Detect which cell encompasses the target text, then output its [x, y] center coordinate. 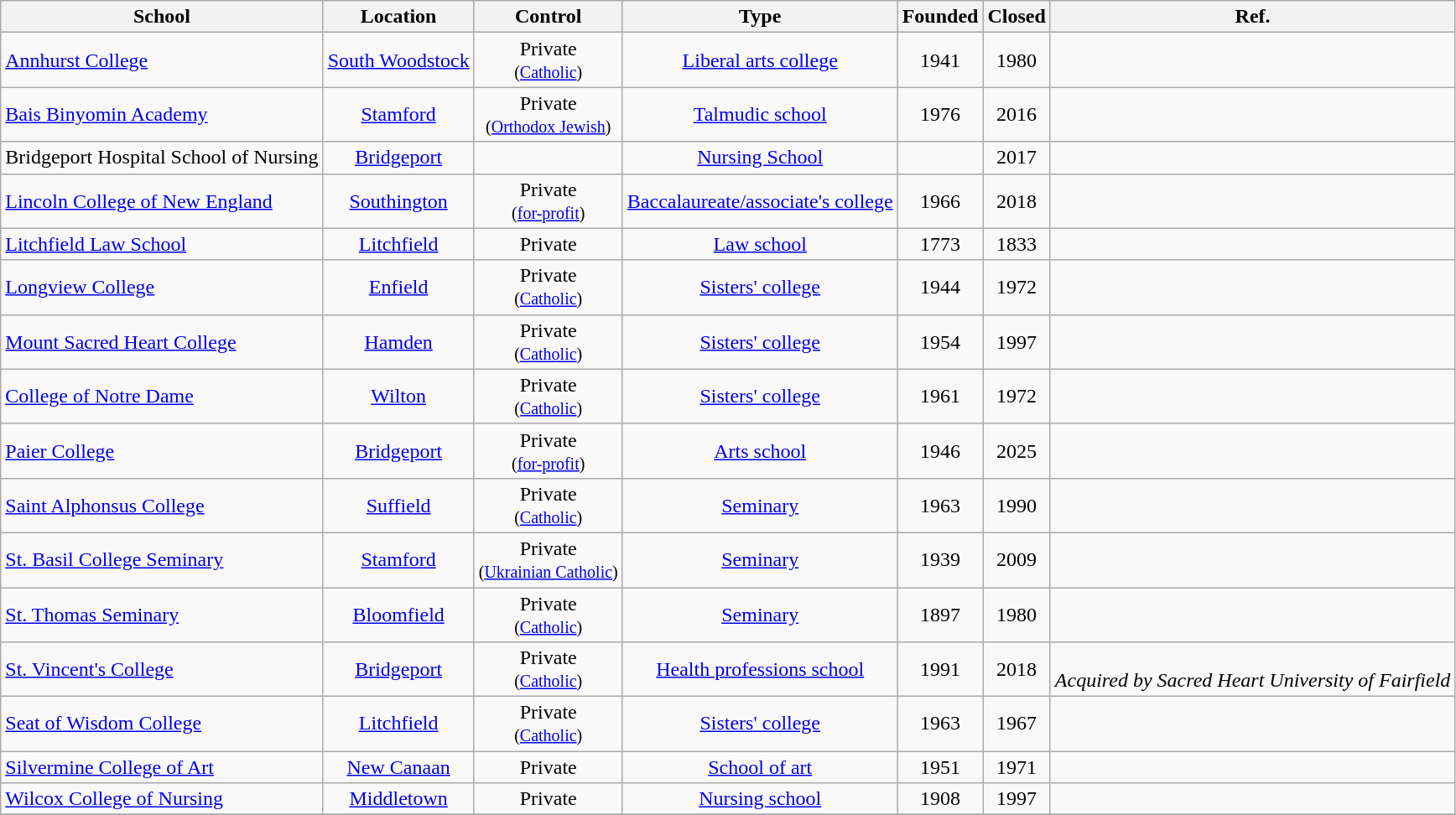
Enfield [398, 287]
Annhurst College [162, 60]
Arts school [760, 451]
Bais Binyomin Academy [162, 114]
Founded [940, 17]
1951 [940, 767]
1833 [1017, 244]
1773 [940, 244]
Private(Ukrainian Catholic) [549, 560]
St. Vincent's College [162, 669]
Bridgeport Hospital School of Nursing [162, 158]
1961 [940, 396]
Talmudic school [760, 114]
1939 [940, 560]
1944 [940, 287]
Mount Sacred Heart College [162, 342]
Law school [760, 244]
Baccalaureate/associate's college [760, 201]
1954 [940, 342]
Liberal arts college [760, 60]
Lincoln College of New England [162, 201]
College of Notre Dame [162, 396]
Location [398, 17]
1967 [1017, 724]
Acquired by Sacred Heart University of Fairfield [1253, 669]
Hamden [398, 342]
Closed [1017, 17]
2009 [1017, 560]
Southington [398, 201]
St. Basil College Seminary [162, 560]
2017 [1017, 158]
Nursing school [760, 799]
2016 [1017, 114]
New Canaan [398, 767]
St. Thomas Seminary [162, 614]
Litchfield Law School [162, 244]
2025 [1017, 451]
1897 [940, 614]
Ref. [1253, 17]
Control [549, 17]
Type [760, 17]
1971 [1017, 767]
Seat of Wisdom College [162, 724]
Paier College [162, 451]
1976 [940, 114]
Bloomfield [398, 614]
Wilton [398, 396]
Longview College [162, 287]
1946 [940, 451]
Middletown [398, 799]
Suffield [398, 505]
School of art [760, 767]
1966 [940, 201]
Wilcox College of Nursing [162, 799]
South Woodstock [398, 60]
Health professions school [760, 669]
1991 [940, 669]
1908 [940, 799]
School [162, 17]
Private(Orthodox Jewish) [549, 114]
1990 [1017, 505]
Silvermine College of Art [162, 767]
Nursing School [760, 158]
Saint Alphonsus College [162, 505]
1941 [940, 60]
